Scan for the cell matching the given text and deliver its [X, Y] coordinate at center. 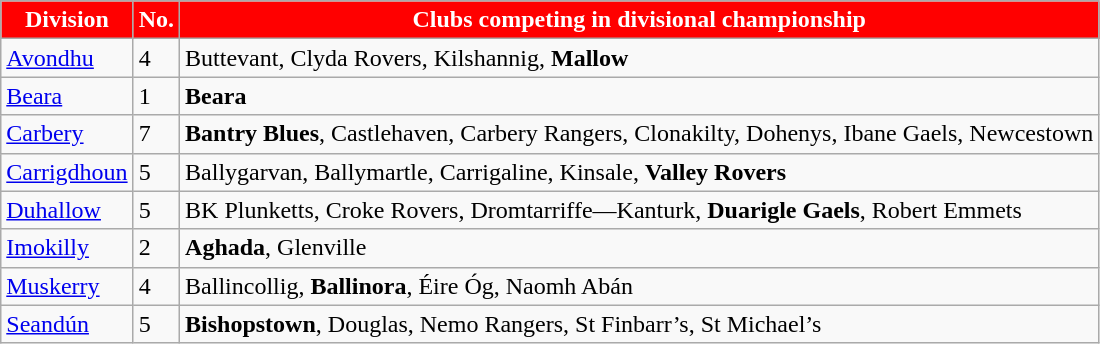
Ballincollig, Ballinora, Éire Óg, Naomh Abán [640, 286]
Seandún [67, 324]
1 [156, 96]
Imokilly [67, 248]
Division [67, 20]
No. [156, 20]
7 [156, 134]
Clubs competing in divisional championship [640, 20]
Buttevant, Clyda Rovers, Kilshannig, Mallow [640, 58]
Duhallow [67, 210]
Bantry Blues, Castlehaven, Carbery Rangers, Clonakilty, Dohenys, Ibane Gaels, Newcestown [640, 134]
Muskerry [67, 286]
2 [156, 248]
BK Plunketts, Croke Rovers, Dromtarriffe—Kanturk, Duarigle Gaels, Robert Emmets [640, 210]
Aghada, Glenville [640, 248]
Carrigdhoun [67, 172]
Bishopstown, Douglas, Nemo Rangers, St Finbarr’s, St Michael’s [640, 324]
Avondhu [67, 58]
Ballygarvan, Ballymartle, Carrigaline, Kinsale, Valley Rovers [640, 172]
Carbery [67, 134]
